Return the (x, y) coordinate for the center point of the cell that contains the specified text.  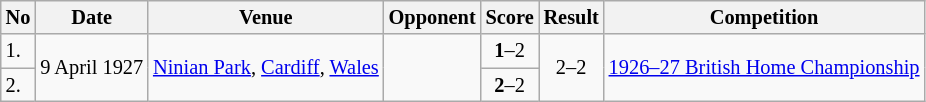
Opponent (432, 17)
No (18, 17)
Date (92, 17)
Score (510, 17)
9 April 1927 (92, 68)
1926–27 British Home Championship (764, 68)
Competition (764, 17)
1. (18, 51)
1–2 (510, 51)
Venue (266, 17)
2. (18, 85)
Ninian Park, Cardiff, Wales (266, 68)
Result (572, 17)
